Identify which cell holds the provided text, then report its (X, Y) central coordinate. 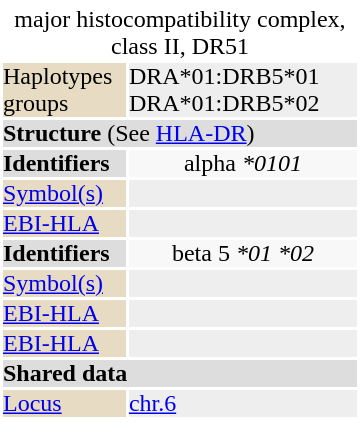
chr.6 (243, 404)
major histocompatibility complex, class II, DR51 (180, 33)
alpha *0101 (243, 164)
DRA*01:DRB5*01 DRA*01:DRB5*02 (243, 90)
beta 5 *01 *02 (243, 254)
Haplotypes groups (64, 90)
Structure (See HLA-DR) (180, 134)
Shared data (180, 374)
Locus (64, 404)
